Return (x, y) of the center of cell containing provided text 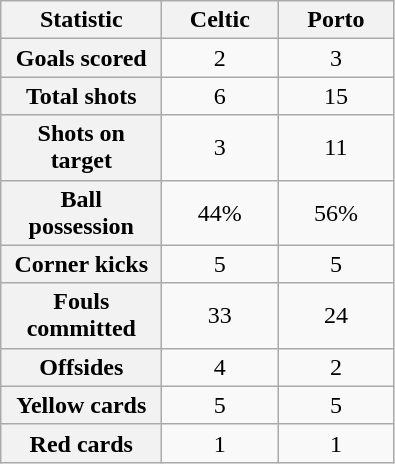
56% (336, 212)
Offsides (82, 367)
Statistic (82, 20)
Goals scored (82, 58)
Yellow cards (82, 405)
Shots on target (82, 148)
Celtic (220, 20)
44% (220, 212)
6 (220, 96)
Total shots (82, 96)
Corner kicks (82, 264)
Ball possession (82, 212)
Porto (336, 20)
4 (220, 367)
Red cards (82, 443)
15 (336, 96)
11 (336, 148)
Fouls committed (82, 316)
33 (220, 316)
24 (336, 316)
